Scan for the cell matching the given text and deliver its [X, Y] coordinate at center. 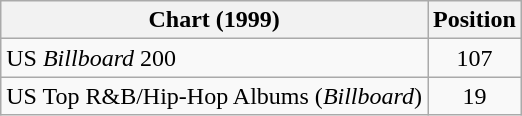
Position [475, 20]
107 [475, 58]
19 [475, 96]
US Billboard 200 [214, 58]
US Top R&B/Hip-Hop Albums (Billboard) [214, 96]
Chart (1999) [214, 20]
